Scan for the cell matching the given text and deliver its (x, y) coordinate at center. 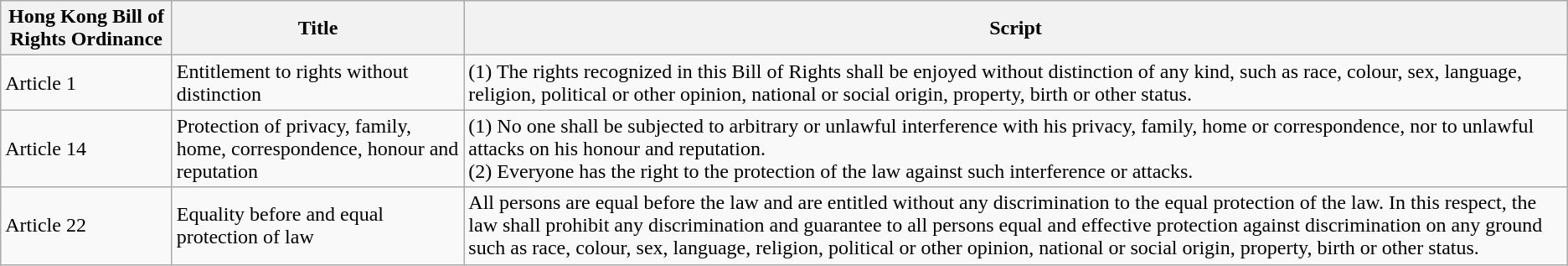
Entitlement to rights without distinction (318, 82)
Title (318, 29)
Script (1015, 29)
Protection of privacy, family, home, correspondence, honour and reputation (318, 149)
Equality before and equal protection of law (318, 226)
Hong Kong Bill of Rights Ordinance (86, 29)
Article 22 (86, 226)
Article 14 (86, 149)
Article 1 (86, 82)
